Scan for the cell matching the given text and deliver its [X, Y] coordinate at center. 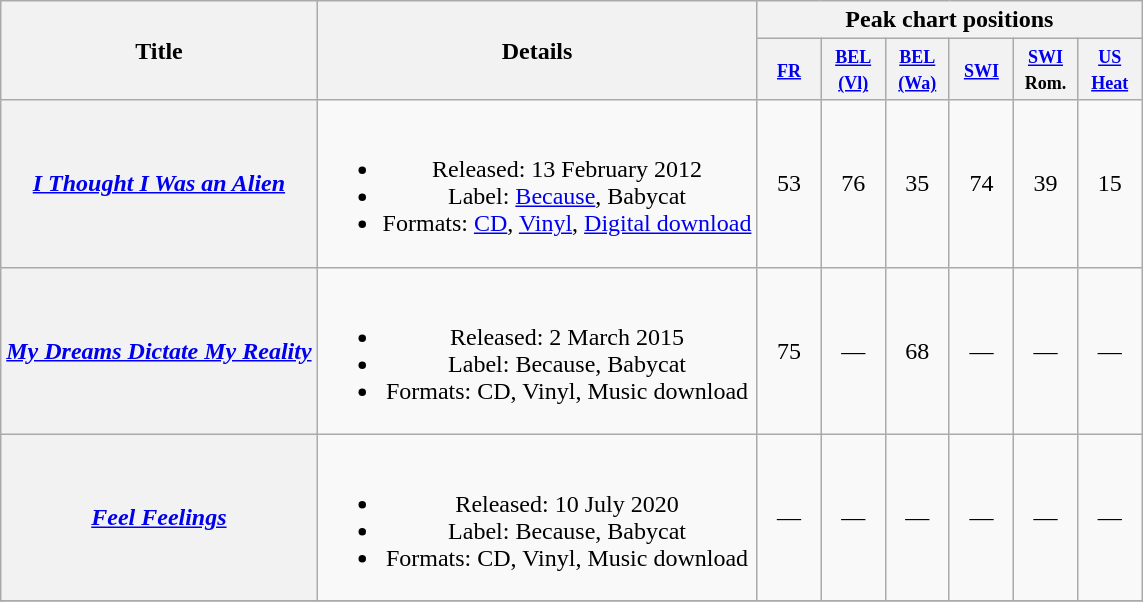
FR [789, 70]
Feel Feelings [159, 518]
Released: 10 July 2020Label: Because, BabycatFormats: CD, Vinyl, Music download [537, 518]
Released: 13 February 2012Label: Because, BabycatFormats: CD, Vinyl, Digital download [537, 184]
Released: 2 March 2015Label: Because, BabycatFormats: CD, Vinyl, Music download [537, 350]
BEL (Wa) [917, 70]
USHeat [1110, 70]
39 [1045, 184]
SWI [981, 70]
My Dreams Dictate My Reality [159, 350]
53 [789, 184]
SWIRom. [1045, 70]
I Thought I Was an Alien [159, 184]
68 [917, 350]
Peak chart positions [950, 20]
15 [1110, 184]
Details [537, 50]
Title [159, 50]
35 [917, 184]
74 [981, 184]
76 [853, 184]
75 [789, 350]
BEL (Vl) [853, 70]
